Extract the [x, y] coordinate from the center of the cell holding the provided text.  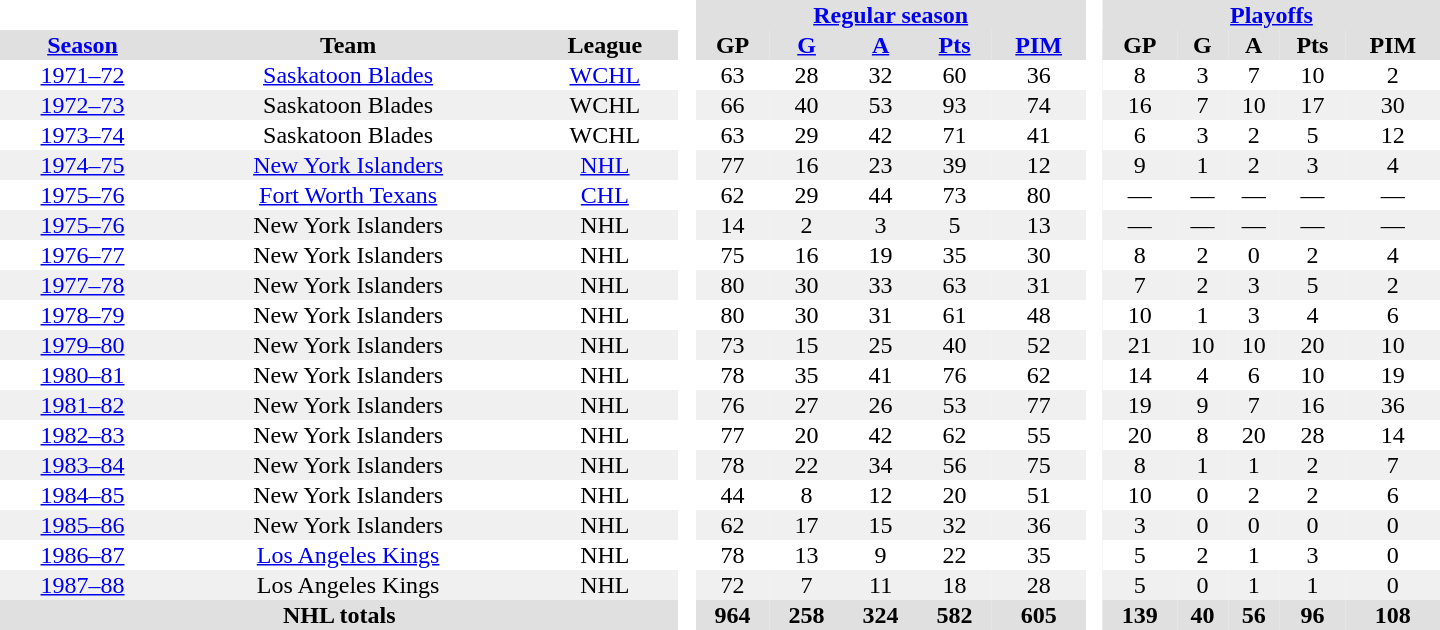
1982–83 [82, 435]
66 [733, 105]
League [604, 45]
582 [955, 615]
Regular season [891, 15]
39 [955, 165]
1981–82 [82, 405]
23 [881, 165]
1971–72 [82, 75]
258 [807, 615]
1972–73 [82, 105]
93 [955, 105]
27 [807, 405]
18 [955, 585]
139 [1140, 615]
1977–78 [82, 285]
55 [1039, 435]
33 [881, 285]
60 [955, 75]
1983–84 [82, 465]
26 [881, 405]
1986–87 [82, 555]
11 [881, 585]
Team [348, 45]
48 [1039, 315]
52 [1039, 345]
1979–80 [82, 345]
108 [1393, 615]
1973–74 [82, 135]
1974–75 [82, 165]
1985–86 [82, 525]
324 [881, 615]
1976–77 [82, 255]
51 [1039, 495]
1978–79 [82, 315]
Playoffs [1272, 15]
Season [82, 45]
1984–85 [82, 495]
72 [733, 585]
CHL [604, 195]
605 [1039, 615]
NHL totals [340, 615]
96 [1312, 615]
1980–81 [82, 375]
61 [955, 315]
71 [955, 135]
25 [881, 345]
21 [1140, 345]
Fort Worth Texans [348, 195]
964 [733, 615]
1987–88 [82, 585]
74 [1039, 105]
34 [881, 465]
